Determine the [X, Y] coordinate at the center of the cell enclosing the given text.  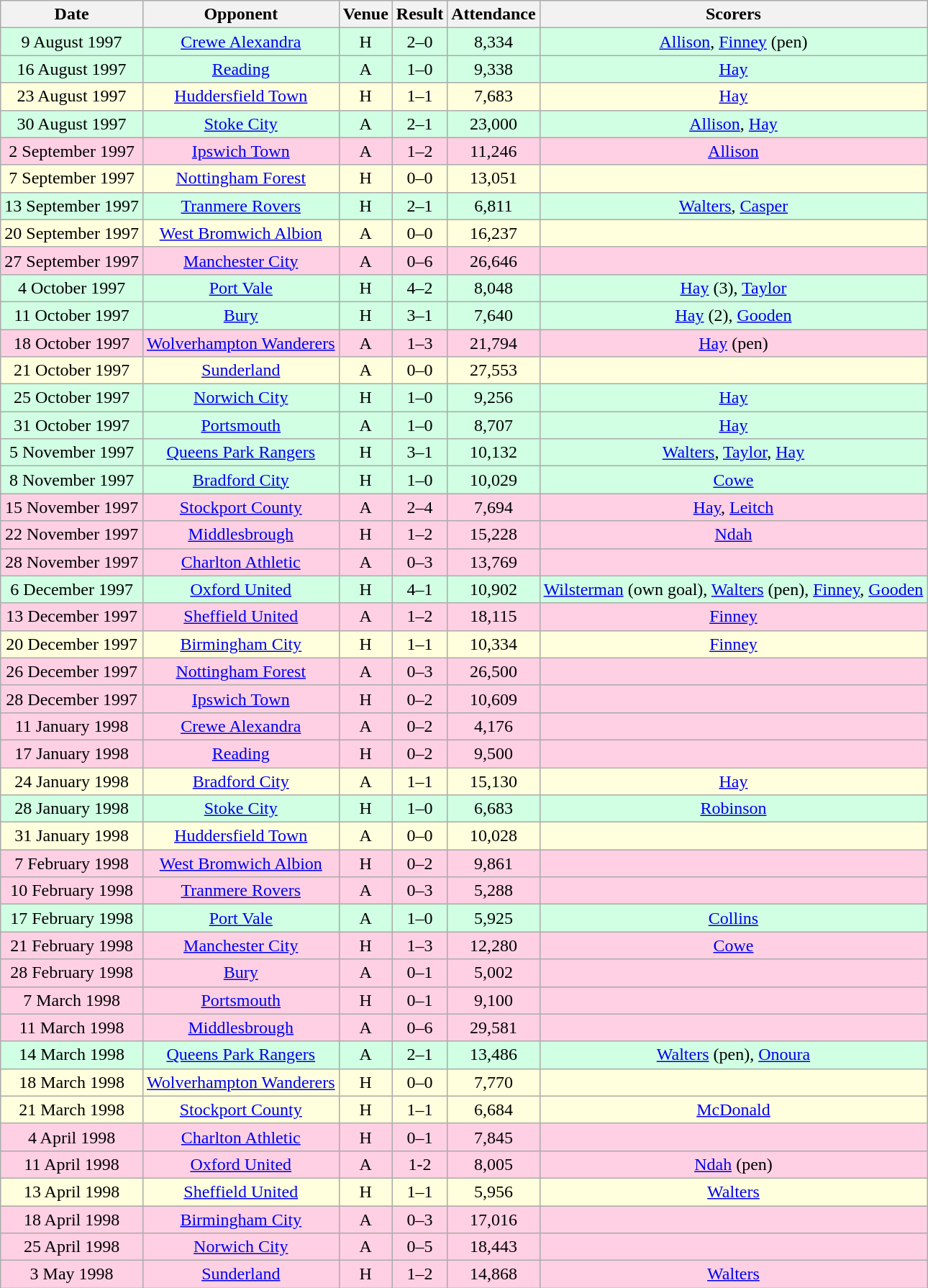
Walters, Casper [734, 206]
Scorers [734, 14]
9,256 [493, 398]
0–5 [419, 1247]
7 February 1998 [72, 863]
4–2 [419, 288]
26,646 [493, 260]
8,334 [493, 42]
14 March 1998 [72, 1055]
9,338 [493, 69]
1-2 [419, 1164]
23,000 [493, 124]
10,609 [493, 699]
13 December 1997 [72, 617]
28 February 1998 [72, 973]
10,029 [493, 480]
4–1 [419, 589]
Allison, Hay [734, 124]
6,683 [493, 809]
7,683 [493, 96]
18 October 1997 [72, 343]
26 December 1997 [72, 671]
13,769 [493, 562]
23 August 1997 [72, 96]
28 November 1997 [72, 562]
4 October 1997 [72, 288]
9,100 [493, 1000]
27,553 [493, 371]
7 March 1998 [72, 1000]
13,051 [493, 178]
10 February 1998 [72, 891]
Ndah (pen) [734, 1164]
25 October 1997 [72, 398]
Hay, Leitch [734, 507]
30 August 1997 [72, 124]
10,334 [493, 644]
Hay (3), Taylor [734, 288]
7,770 [493, 1082]
Result [419, 14]
13 April 1998 [72, 1192]
6,684 [493, 1110]
11 January 1998 [72, 726]
8,707 [493, 425]
9 August 1997 [72, 42]
Ndah [734, 535]
22 November 1997 [72, 535]
2–0 [419, 42]
29,581 [493, 1028]
18,443 [493, 1247]
7,640 [493, 315]
5,956 [493, 1192]
11 October 1997 [72, 315]
5 November 1997 [72, 453]
20 December 1997 [72, 644]
Allison [734, 151]
26,500 [493, 671]
4,176 [493, 726]
18 April 1998 [72, 1220]
21 February 1998 [72, 945]
5,002 [493, 973]
10,902 [493, 589]
Venue [365, 14]
8,048 [493, 288]
9,500 [493, 753]
31 January 1998 [72, 836]
3 May 1998 [72, 1274]
17,016 [493, 1220]
24 January 1998 [72, 781]
Collins [734, 918]
28 January 1998 [72, 809]
18 March 1998 [72, 1082]
21 October 1997 [72, 371]
12,280 [493, 945]
6 December 1997 [72, 589]
7,694 [493, 507]
16,237 [493, 233]
10,132 [493, 453]
15 November 1997 [72, 507]
Wilsterman (own goal), Walters (pen), Finney, Gooden [734, 589]
21,794 [493, 343]
7,845 [493, 1137]
9,861 [493, 863]
31 October 1997 [72, 425]
11 April 1998 [72, 1164]
5,925 [493, 918]
15,130 [493, 781]
13,486 [493, 1055]
10,028 [493, 836]
8 November 1997 [72, 480]
2–4 [419, 507]
Hay (2), Gooden [734, 315]
16 August 1997 [72, 69]
Allison, Finney (pen) [734, 42]
Opponent [240, 14]
4 April 1998 [72, 1137]
McDonald [734, 1110]
6,811 [493, 206]
Robinson [734, 809]
15,228 [493, 535]
7 September 1997 [72, 178]
11,246 [493, 151]
Walters (pen), Onoura [734, 1055]
28 December 1997 [72, 699]
Date [72, 14]
2 September 1997 [72, 151]
8,005 [493, 1164]
11 March 1998 [72, 1028]
17 February 1998 [72, 918]
Walters, Taylor, Hay [734, 453]
14,868 [493, 1274]
5,288 [493, 891]
13 September 1997 [72, 206]
Hay (pen) [734, 343]
27 September 1997 [72, 260]
20 September 1997 [72, 233]
18,115 [493, 617]
Attendance [493, 14]
17 January 1998 [72, 753]
21 March 1998 [72, 1110]
25 April 1998 [72, 1247]
